Find where the given text appears and provide that cell's center as [X, Y] coordinate. 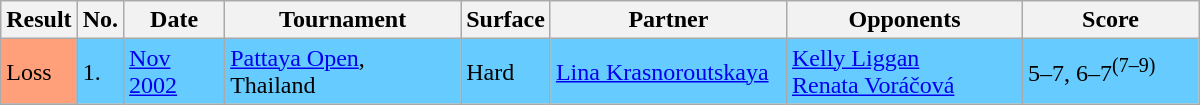
Surface [506, 20]
Opponents [904, 20]
Hard [506, 72]
Nov 2002 [174, 72]
Score [1111, 20]
Date [174, 20]
Result [39, 20]
Kelly Liggan Renata Voráčová [904, 72]
5–7, 6–7(7–9) [1111, 72]
Lina Krasnoroutskaya [668, 72]
Tournament [343, 20]
No. [100, 20]
Pattaya Open, Thailand [343, 72]
Loss [39, 72]
1. [100, 72]
Partner [668, 20]
